Output the (x, y) coordinate of the center of the cell containing the given text.  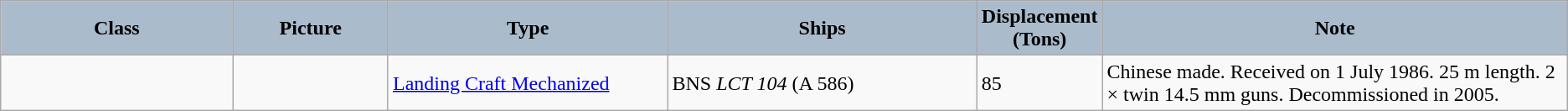
Note (1335, 29)
Ships (823, 29)
Type (528, 29)
Landing Craft Mechanized (528, 82)
Displacement (Tons) (1039, 29)
Picture (310, 29)
BNS LCT 104 (A 586) (823, 82)
Chinese made. Received on 1 July 1986. 25 m length. 2 × twin 14.5 mm guns. Decommissioned in 2005. (1335, 82)
Class (117, 29)
85 (1039, 82)
